Identify which cell holds the provided text, then report its [X, Y] central coordinate. 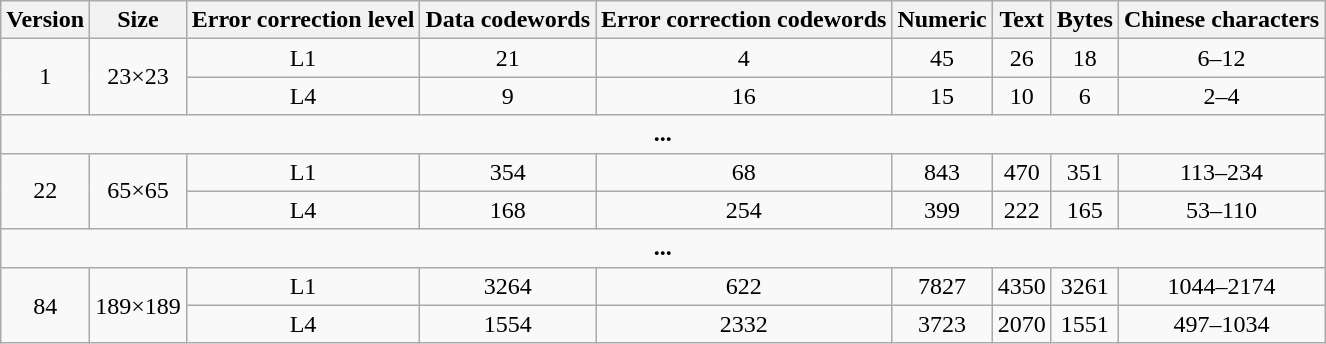
Version [46, 20]
351 [1084, 172]
1551 [1084, 324]
3723 [942, 324]
470 [1022, 172]
26 [1022, 58]
113–234 [1221, 172]
53–110 [1221, 210]
1554 [508, 324]
2070 [1022, 324]
3261 [1084, 286]
3264 [508, 286]
6 [1084, 96]
6–12 [1221, 58]
68 [744, 172]
4350 [1022, 286]
189×189 [138, 305]
21 [508, 58]
15 [942, 96]
Error correction level [303, 20]
Size [138, 20]
84 [46, 305]
1 [46, 77]
497–1034 [1221, 324]
23×23 [138, 77]
Chinese characters [1221, 20]
45 [942, 58]
Error correction codewords [744, 20]
65×65 [138, 191]
Numeric [942, 20]
Data codewords [508, 20]
4 [744, 58]
254 [744, 210]
2332 [744, 324]
165 [1084, 210]
Bytes [1084, 20]
622 [744, 286]
2–4 [1221, 96]
7827 [942, 286]
354 [508, 172]
1044–2174 [1221, 286]
222 [1022, 210]
10 [1022, 96]
18 [1084, 58]
Text [1022, 20]
9 [508, 96]
16 [744, 96]
399 [942, 210]
843 [942, 172]
168 [508, 210]
22 [46, 191]
